Determine the [x, y] coordinate at the center of the cell enclosing the given text.  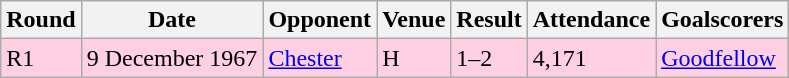
Goodfellow [722, 58]
Venue [414, 20]
Goalscorers [722, 20]
Result [489, 20]
H [414, 58]
Opponent [320, 20]
R1 [41, 58]
Attendance [591, 20]
Chester [320, 58]
4,171 [591, 58]
9 December 1967 [172, 58]
1–2 [489, 58]
Date [172, 20]
Round [41, 20]
